Return [x, y] of the center of cell containing provided text 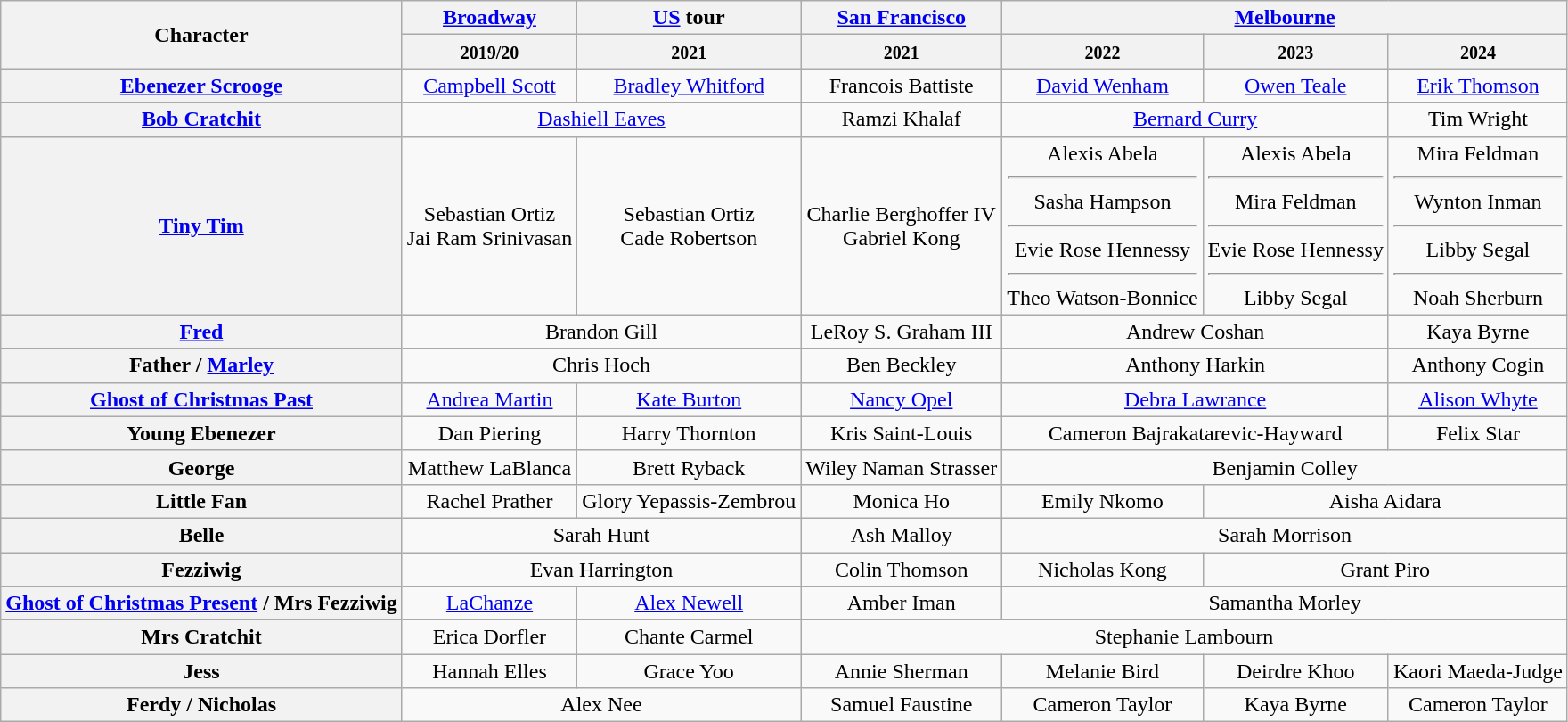
Tiny Tim [201, 226]
Nicholas Kong [1103, 570]
Tim Wright [1477, 119]
Ben Beckley [902, 365]
Anthony Cogin [1477, 365]
Sebastian OrtizCade Robertson [690, 226]
Sebastian OrtizJai Ram Srinivasan [489, 226]
Evan Harrington [600, 570]
Erica Dorfler [489, 637]
Aisha Aidara [1384, 501]
Hannah Elles [489, 671]
Ramzi Khalaf [902, 119]
Deirdre Khoo [1295, 671]
Stephanie Lambourn [1185, 637]
Glory Yepassis-Zembrou [690, 501]
Anthony Harkin [1196, 365]
Grant Piro [1384, 570]
Bradley Whitford [690, 86]
Andrew Coshan [1196, 332]
Harry Thornton [690, 433]
Grace Yoo [690, 671]
2019/20 [489, 52]
Owen Teale [1295, 86]
LeRoy S. Graham III [902, 332]
Brandon Gill [600, 332]
Father / Marley [201, 365]
LaChanze [489, 603]
Broadway [489, 18]
Alexis AbelaMira FeldmanEvie Rose HennessyLibby Segal [1295, 226]
Kate Burton [690, 399]
Young Ebenezer [201, 433]
Ebenezer Scrooge [201, 86]
Melanie Bird [1103, 671]
Samuel Faustine [902, 705]
Alex Nee [600, 705]
Francois Battiste [902, 86]
Fred [201, 332]
Ghost of Christmas Present / Mrs Fezziwig [201, 603]
Monica Ho [902, 501]
Sarah Hunt [600, 535]
2024 [1477, 52]
US tour [690, 18]
Ferdy / Nicholas [201, 705]
Ghost of Christmas Past [201, 399]
Nancy Opel [902, 399]
Kaori Maeda-Judge [1477, 671]
San Francisco [902, 18]
Fezziwig [201, 570]
Ash Malloy [902, 535]
Matthew LaBlanca [489, 467]
Erik Thomson [1477, 86]
Bob Cratchit [201, 119]
2023 [1295, 52]
Mrs Cratchit [201, 637]
Chante Carmel [690, 637]
George [201, 467]
Amber Iman [902, 603]
Debra Lawrance [1196, 399]
Andrea Martin [489, 399]
Kris Saint-Louis [902, 433]
Chris Hoch [600, 365]
Annie Sherman [902, 671]
Charlie Berghoffer IVGabriel Kong [902, 226]
David Wenham [1103, 86]
Character [201, 35]
Emily Nkomo [1103, 501]
Colin Thomson [902, 570]
Rachel Prather [489, 501]
Dashiell Eaves [600, 119]
Wiley Naman Strasser [902, 467]
Samantha Morley [1285, 603]
Campbell Scott [489, 86]
Brett Ryback [690, 467]
Melbourne [1285, 18]
Benjamin Colley [1285, 467]
Belle [201, 535]
Alexis AbelaSasha HampsonEvie Rose HennessyTheo Watson-Bonnice [1103, 226]
Alison Whyte [1477, 399]
Dan Piering [489, 433]
Cameron Bajrakatarevic-Hayward [1196, 433]
Mira FeldmanWynton InmanLibby SegalNoah Sherburn [1477, 226]
Felix Star [1477, 433]
Sarah Morrison [1285, 535]
Bernard Curry [1196, 119]
Little Fan [201, 501]
2022 [1103, 52]
Alex Newell [690, 603]
Jess [201, 671]
